Detect which cell encompasses the target text, then output its (x, y) center coordinate. 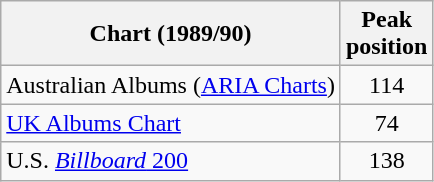
138 (386, 161)
74 (386, 123)
114 (386, 85)
Australian Albums (ARIA Charts) (171, 85)
U.S. Billboard 200 (171, 161)
UK Albums Chart (171, 123)
Peakposition (386, 34)
Chart (1989/90) (171, 34)
